Identify which cell holds the provided text, then report its (X, Y) central coordinate. 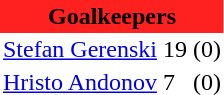
19 (175, 50)
(0) (207, 50)
Goalkeepers (112, 16)
Stefan Gerenski (80, 50)
